Determine the [x, y] coordinate at the center of the cell enclosing the given text.  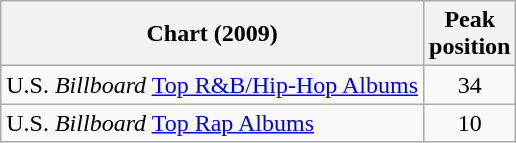
U.S. Billboard Top Rap Albums [212, 123]
Peakposition [470, 34]
10 [470, 123]
34 [470, 85]
Chart (2009) [212, 34]
U.S. Billboard Top R&B/Hip-Hop Albums [212, 85]
